From the cell containing the given text, extract its center point as [x, y] coordinate. 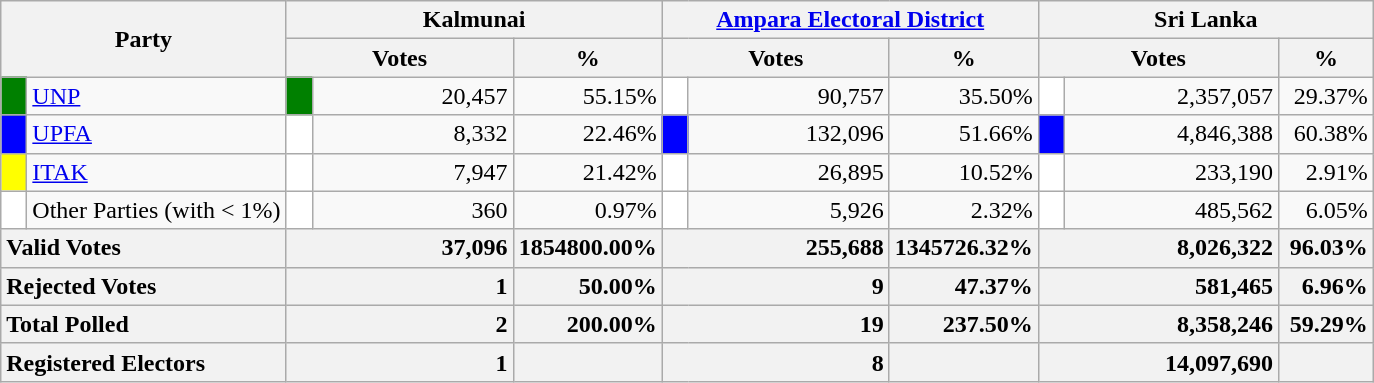
26,895 [788, 172]
21.42% [588, 172]
360 [412, 210]
20,457 [412, 96]
7,947 [412, 172]
200.00% [588, 324]
233,190 [1171, 172]
10.52% [964, 172]
60.38% [1326, 134]
Ampara Electoral District [850, 20]
132,096 [788, 134]
29.37% [1326, 96]
6.05% [1326, 210]
22.46% [588, 134]
Kalmunai [474, 20]
Other Parties (with < 1%) [156, 210]
8 [776, 362]
9 [776, 286]
Valid Votes [144, 248]
UNP [156, 96]
50.00% [588, 286]
19 [776, 324]
37,096 [400, 248]
ITAK [156, 172]
2 [400, 324]
485,562 [1171, 210]
4,846,388 [1171, 134]
5,926 [788, 210]
0.97% [588, 210]
2,357,057 [1171, 96]
8,026,322 [1158, 248]
Total Polled [144, 324]
1854800.00% [588, 248]
35.50% [964, 96]
55.15% [588, 96]
2.32% [964, 210]
237.50% [964, 324]
Rejected Votes [144, 286]
2.91% [1326, 172]
51.66% [964, 134]
Registered Electors [144, 362]
8,332 [412, 134]
1345726.32% [964, 248]
8,358,246 [1158, 324]
UPFA [156, 134]
59.29% [1326, 324]
96.03% [1326, 248]
6.96% [1326, 286]
14,097,690 [1158, 362]
Party [144, 39]
Sri Lanka [1206, 20]
255,688 [776, 248]
47.37% [964, 286]
90,757 [788, 96]
581,465 [1158, 286]
